Identify which cell holds the provided text, then report its [x, y] central coordinate. 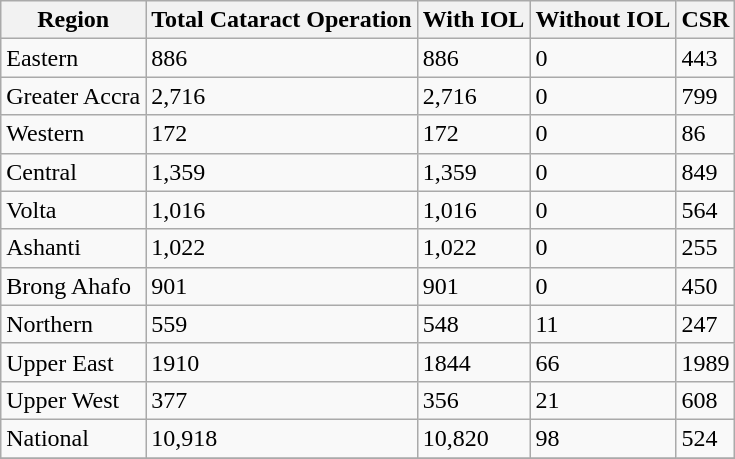
564 [706, 210]
356 [474, 400]
377 [282, 400]
66 [603, 362]
Central [74, 172]
450 [706, 286]
Volta [74, 210]
Greater Accra [74, 96]
Without IOL [603, 20]
443 [706, 58]
10,918 [282, 438]
849 [706, 172]
10,820 [474, 438]
Upper West [74, 400]
1910 [282, 362]
11 [603, 324]
799 [706, 96]
Ashanti [74, 248]
Brong Ahafo [74, 286]
86 [706, 134]
Eastern [74, 58]
CSR [706, 20]
559 [282, 324]
Western [74, 134]
21 [603, 400]
Upper East [74, 362]
Region [74, 20]
Total Cataract Operation [282, 20]
255 [706, 248]
Northern [74, 324]
524 [706, 438]
1844 [474, 362]
98 [603, 438]
247 [706, 324]
608 [706, 400]
548 [474, 324]
National [74, 438]
1989 [706, 362]
With IOL [474, 20]
